Return (x, y) of the center of cell containing provided text 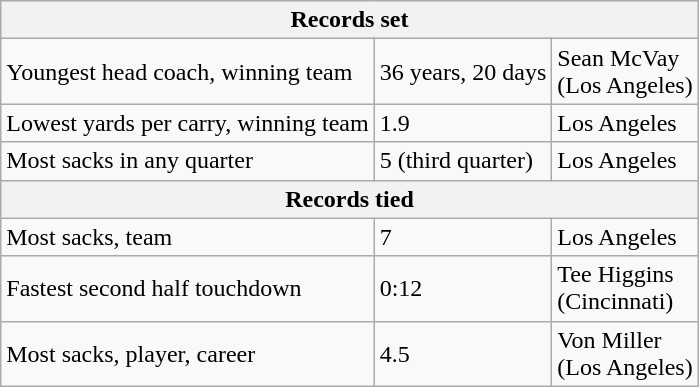
Von Miller(Los Angeles) (625, 354)
1.9 (463, 123)
Fastest second half touchdown (188, 288)
Sean McVay(Los Angeles) (625, 72)
36 years, 20 days (463, 72)
Most sacks, player, career (188, 354)
Records tied (350, 199)
5 (third quarter) (463, 161)
0:12 (463, 288)
Lowest yards per carry, winning team (188, 123)
Youngest head coach, winning team (188, 72)
Most sacks in any quarter (188, 161)
Most sacks, team (188, 237)
Records set (350, 20)
4.5 (463, 354)
7 (463, 237)
Tee Higgins(Cincinnati) (625, 288)
